From the cell containing the given text, extract its center point as (x, y) coordinate. 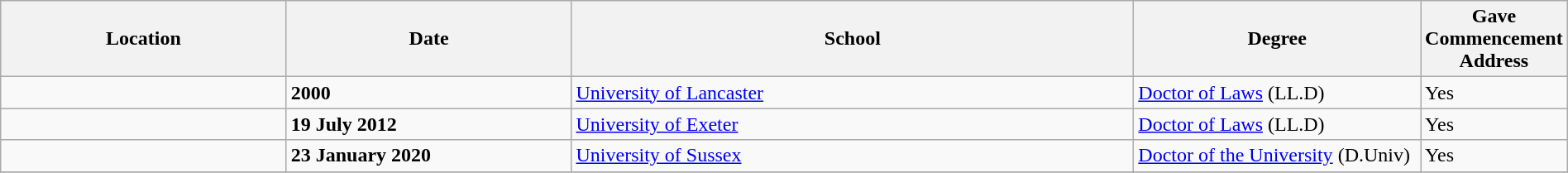
2000 (428, 93)
University of Lancaster (853, 93)
University of Sussex (853, 156)
23 January 2020 (428, 156)
19 July 2012 (428, 124)
Doctor of the University (D.Univ) (1277, 156)
Degree (1277, 39)
Gave Commencement Address (1494, 39)
Date (428, 39)
School (853, 39)
University of Exeter (853, 124)
Location (144, 39)
